Determine the (x, y) coordinate at the center of the cell enclosing the given text.  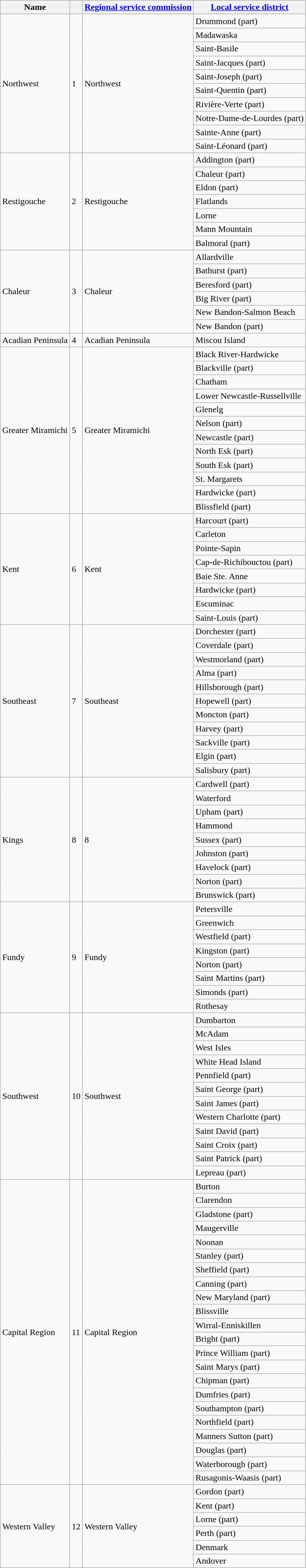
New Bandon (part) (250, 326)
Dorchester (part) (250, 632)
Saint-Louis (part) (250, 618)
Havelock (part) (250, 867)
Chaleur (part) (250, 174)
Andover (250, 1561)
6 (76, 569)
Local service district (250, 7)
Denmark (250, 1547)
Maugerville (250, 1228)
Lorne (part) (250, 1520)
Noonan (250, 1242)
Saint-Quentin (part) (250, 90)
Johnston (part) (250, 854)
Southampton (part) (250, 1408)
Saint Croix (part) (250, 1145)
Saint David (part) (250, 1131)
Allardville (250, 257)
Stanley (part) (250, 1256)
Balmoral (part) (250, 243)
Gordon (part) (250, 1491)
Harvey (part) (250, 729)
Madawaska (250, 35)
4 (76, 340)
Chatham (250, 382)
Rothesay (250, 1006)
Petersville (250, 909)
New Bandon-Salmon Beach (250, 312)
Prince William (part) (250, 1353)
Rusagonis-Waasis (part) (250, 1478)
Saint James (part) (250, 1103)
Blissfield (part) (250, 507)
North Esk (part) (250, 451)
Kings (35, 840)
Miscou Island (250, 340)
Upham (part) (250, 812)
Douglas (part) (250, 1450)
Dumbarton (250, 1020)
Pennfield (part) (250, 1076)
3 (76, 292)
Hammond (250, 826)
Drummond (part) (250, 21)
Burton (250, 1186)
Harcourt (part) (250, 520)
Saint-Joseph (part) (250, 77)
Pointe-Sapin (250, 548)
Sheffield (part) (250, 1269)
Salisbury (part) (250, 770)
5 (76, 430)
Beresford (part) (250, 285)
Bathurst (part) (250, 271)
Blissville (250, 1311)
Blackville (part) (250, 368)
Wirral-Enniskillen (250, 1325)
7 (76, 701)
Saint George (part) (250, 1089)
Coverdale (part) (250, 645)
12 (76, 1526)
2 (76, 201)
Carleton (250, 534)
Saint-Jacques (part) (250, 63)
Rivière-Verte (part) (250, 104)
Hillsborough (part) (250, 687)
Black River-Hardwicke (250, 354)
Saint Patrick (part) (250, 1159)
Cap-de-Richibouctou (part) (250, 562)
Dumfries (part) (250, 1395)
Chipman (part) (250, 1381)
Saint Martins (part) (250, 978)
Elgin (part) (250, 756)
Brunswick (part) (250, 895)
New Maryland (part) (250, 1298)
Name (35, 7)
Flatlands (250, 202)
Cardwell (part) (250, 784)
Lepreau (part) (250, 1173)
Westmorland (part) (250, 659)
Lower Newcastle-Russellville (250, 395)
Saint-Léonard (part) (250, 146)
Waterborough (part) (250, 1464)
Gladstone (part) (250, 1214)
Bright (part) (250, 1339)
Simonds (part) (250, 992)
Sussex (part) (250, 839)
9 (76, 957)
Perth (part) (250, 1533)
South Esk (part) (250, 465)
Kent (part) (250, 1506)
White Head Island (250, 1062)
Manners Sutton (part) (250, 1436)
Escuminac (250, 604)
Addington (part) (250, 160)
Eldon (part) (250, 188)
Kingston (part) (250, 951)
10 (76, 1096)
Moncton (part) (250, 715)
St. Margarets (250, 479)
Nelson (part) (250, 424)
Western Charlotte (part) (250, 1117)
Waterford (250, 798)
Glenelg (250, 410)
Northfield (part) (250, 1422)
Alma (part) (250, 673)
Saint-Basile (250, 49)
Big River (part) (250, 299)
Saint Marys (part) (250, 1367)
Lorne (250, 215)
Sainte-Anne (part) (250, 132)
Greenwich (250, 923)
Clarendon (250, 1200)
Mann Mountain (250, 229)
Canning (part) (250, 1283)
Newcastle (part) (250, 437)
Westfield (part) (250, 937)
11 (76, 1332)
Regional service commission (138, 7)
McAdam (250, 1034)
Sackville (part) (250, 742)
Hopewell (part) (250, 701)
1 (76, 84)
West Isles (250, 1048)
Baie Ste. Anne (250, 576)
Notre-Dame-de-Lourdes (part) (250, 118)
